For the text-containing cell, return its midpoint in (X, Y) coordinate format. 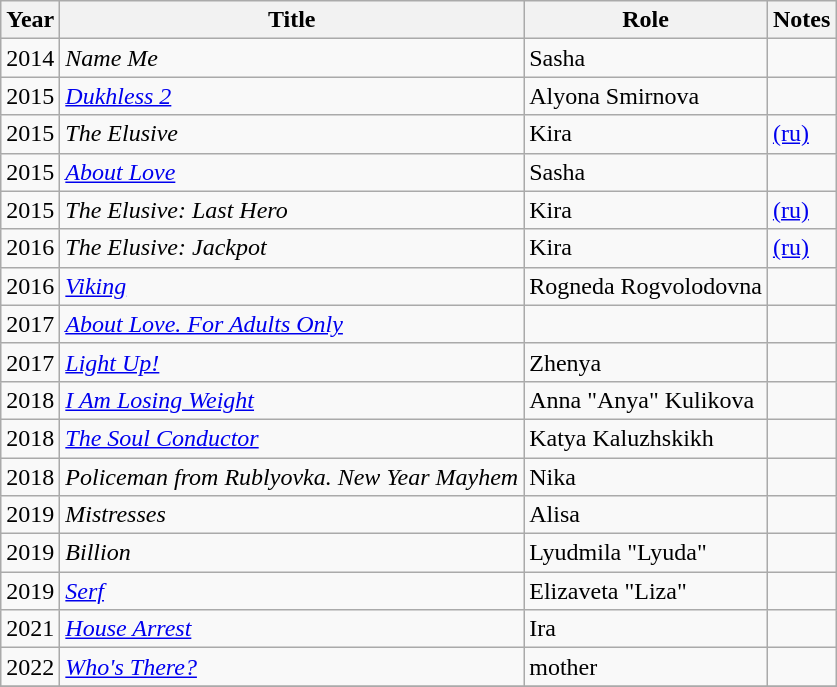
Name Me (292, 58)
Anna "Anya" Kulikova (646, 400)
Mistresses (292, 515)
Rogneda Rogvolodovna (646, 286)
Zhenya (646, 362)
Notes (801, 20)
Viking (292, 286)
The Elusive (292, 134)
About Love (292, 172)
Alisa (646, 515)
Katya Kaluzhskikh (646, 438)
2022 (30, 667)
The Soul Conductor (292, 438)
Nika (646, 477)
Alyona Smirnova (646, 96)
Role (646, 20)
Light Up! (292, 362)
House Arrest (292, 629)
Dukhless 2 (292, 96)
Billion (292, 553)
Ira (646, 629)
Year (30, 20)
The Elusive: Last Hero (292, 210)
Lyudmila "Lyuda" (646, 553)
The Elusive: Jackpot (292, 248)
About Love. For Adults Only (292, 324)
2021 (30, 629)
I Am Losing Weight (292, 400)
Policeman from Rublyovka. New Year Mayhem (292, 477)
Serf (292, 591)
Title (292, 20)
2014 (30, 58)
Elizaveta "Liza" (646, 591)
mother (646, 667)
Who's There? (292, 667)
